Provide the (x, y) coordinate of the cell's center where the given text is located.  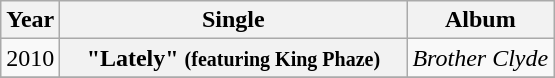
Year (30, 20)
Single (234, 20)
"Lately" (featuring King Phaze) (234, 58)
2010 (30, 58)
Album (480, 20)
Brother Clyde (480, 58)
